From the cell containing the given text, extract its center point as (X, Y) coordinate. 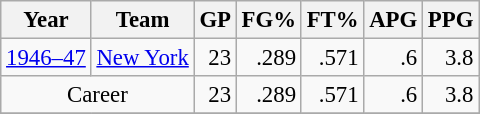
New York (142, 58)
1946–47 (46, 58)
PPG (451, 20)
FG% (268, 20)
Career (98, 95)
Year (46, 20)
GP (215, 20)
Team (142, 20)
FT% (332, 20)
APG (394, 20)
